From the cell containing the given text, extract its center point as [X, Y] coordinate. 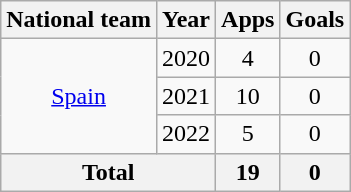
National team [79, 20]
10 [248, 96]
19 [248, 172]
Apps [248, 20]
2021 [186, 96]
2020 [186, 58]
Spain [79, 96]
Goals [315, 20]
4 [248, 58]
Total [108, 172]
5 [248, 134]
Year [186, 20]
2022 [186, 134]
